Output the [X, Y] coordinate of the center of the cell containing the given text.  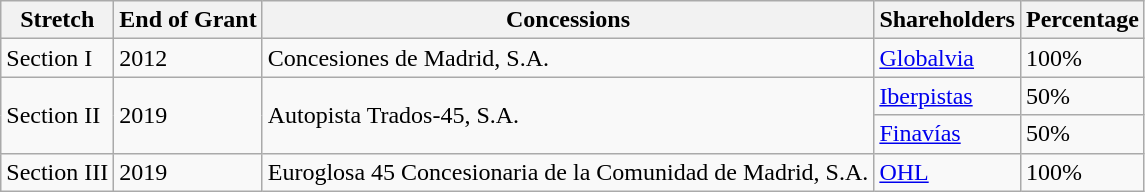
End of Grant [188, 20]
2012 [188, 58]
Globalvia [948, 58]
Stretch [58, 20]
Shareholders [948, 20]
Section II [58, 115]
OHL [948, 172]
Section I [58, 58]
Percentage [1082, 20]
Iberpistas [948, 96]
Euroglosa 45 Concesionaria de la Comunidad de Madrid, S.A. [568, 172]
Section III [58, 172]
Autopista Trados-45, S.A. [568, 115]
Concessions [568, 20]
Concesiones de Madrid, S.A. [568, 58]
Finavías [948, 134]
